Provide the (X, Y) coordinate of the cell's center where the given text is located.  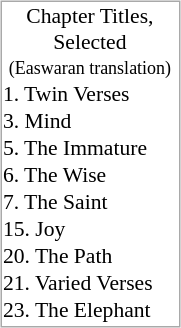
3. Mind (90, 121)
15. Joy (90, 229)
20. The Path (90, 256)
Chapter Titles,Selected(Easwaran translation) (90, 41)
5. The Immature (90, 148)
7. The Saint (90, 202)
21. Varied Verses (90, 283)
1. Twin Verses (90, 94)
6. The Wise (90, 175)
23. The Elephant (90, 310)
